Detect which cell encompasses the target text, then output its (X, Y) center coordinate. 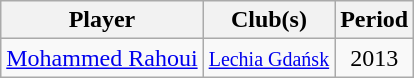
Mohammed Rahoui (102, 58)
Player (102, 20)
Lechia Gdańsk (269, 58)
Period (374, 20)
2013 (374, 58)
Club(s) (269, 20)
